Capture the cell that displays the provided text and extract its [X, Y] central coordinate. 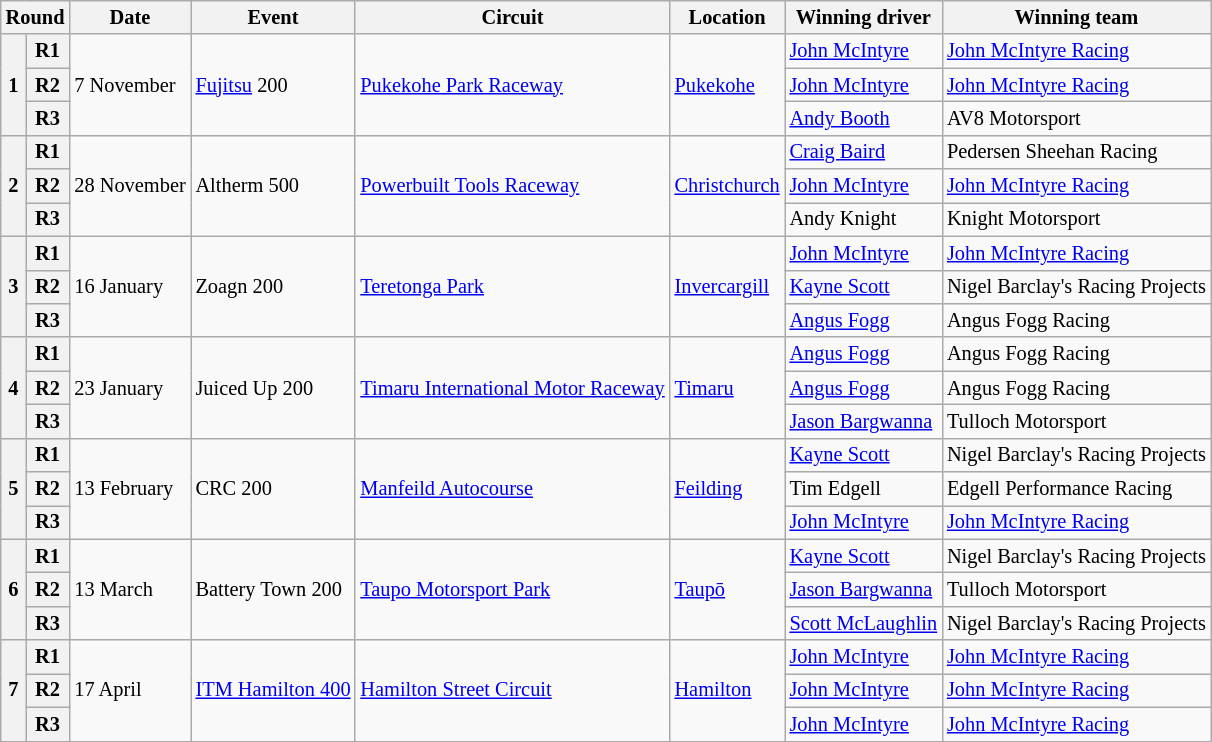
Invercargill [728, 286]
Manfeild Autocourse [512, 488]
16 January [130, 286]
Christchurch [728, 186]
Circuit [512, 17]
Taupō [728, 590]
Pedersen Sheehan Racing [1076, 152]
3 [14, 286]
Date [130, 17]
Altherm 500 [274, 186]
28 November [130, 186]
Feilding [728, 488]
CRC 200 [274, 488]
Fujitsu 200 [274, 84]
Zoagn 200 [274, 286]
Round [36, 17]
Edgell Performance Racing [1076, 489]
Teretonga Park [512, 286]
13 February [130, 488]
Location [728, 17]
13 March [130, 590]
Battery Town 200 [274, 590]
6 [14, 590]
Timaru International Motor Raceway [512, 388]
2 [14, 186]
Craig Baird [864, 152]
Powerbuilt Tools Raceway [512, 186]
1 [14, 84]
4 [14, 388]
Scott McLaughlin [864, 623]
Pukekohe Park Raceway [512, 84]
7 November [130, 84]
Juiced Up 200 [274, 388]
Knight Motorsport [1076, 219]
5 [14, 488]
Hamilton Street Circuit [512, 690]
Andy Booth [864, 118]
Winning driver [864, 17]
23 January [130, 388]
17 April [130, 690]
Event [274, 17]
Taupo Motorsport Park [512, 590]
Winning team [1076, 17]
Timaru [728, 388]
Tim Edgell [864, 489]
Andy Knight [864, 219]
7 [14, 690]
Hamilton [728, 690]
ITM Hamilton 400 [274, 690]
AV8 Motorsport [1076, 118]
Pukekohe [728, 84]
